Output the [X, Y] coordinate of the center of the cell containing the given text.  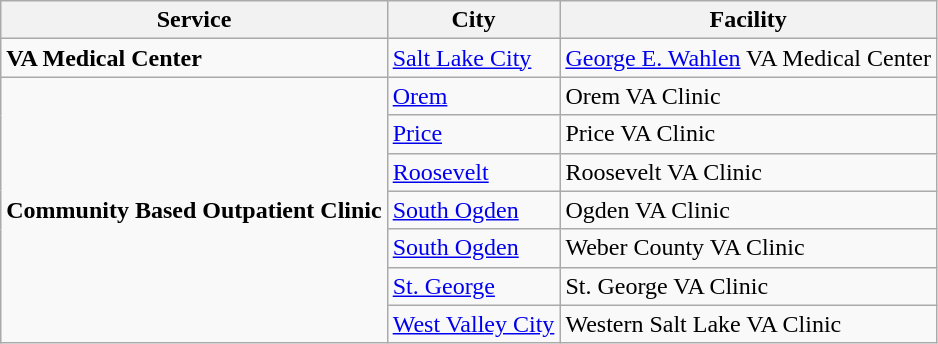
George E. Wahlen VA Medical Center [748, 58]
Orem [474, 96]
Price [474, 134]
Western Salt Lake VA Clinic [748, 324]
Roosevelt [474, 172]
Salt Lake City [474, 58]
VA Medical Center [194, 58]
Facility [748, 20]
Ogden VA Clinic [748, 210]
Orem VA Clinic [748, 96]
Service [194, 20]
City [474, 20]
Weber County VA Clinic [748, 248]
Price VA Clinic [748, 134]
Roosevelt VA Clinic [748, 172]
Community Based Outpatient Clinic [194, 210]
St. George VA Clinic [748, 286]
West Valley City [474, 324]
St. George [474, 286]
